Pinpoint the cell where the given text exists, returning its [X, Y] midpoint coordinate. 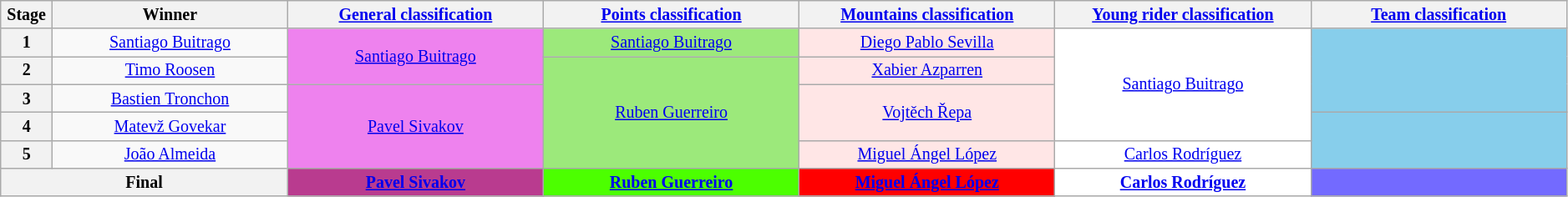
Timo Roosen [170, 70]
Winner [170, 15]
Bastien Tronchon [170, 98]
Matevž Govekar [170, 127]
Xabier Azparren [927, 70]
1 [27, 43]
Diego Pablo Sevilla [927, 43]
4 [27, 127]
2 [27, 70]
Final [145, 182]
Vojtěch Řepa [927, 112]
Points classification [671, 15]
5 [27, 154]
Young rider classification [1183, 15]
Team classification [1439, 15]
João Almeida [170, 154]
General classification [415, 15]
Mountains classification [927, 15]
3 [27, 98]
Stage [27, 15]
